Provide the (x, y) coordinate of the cell's center where the given text is located.  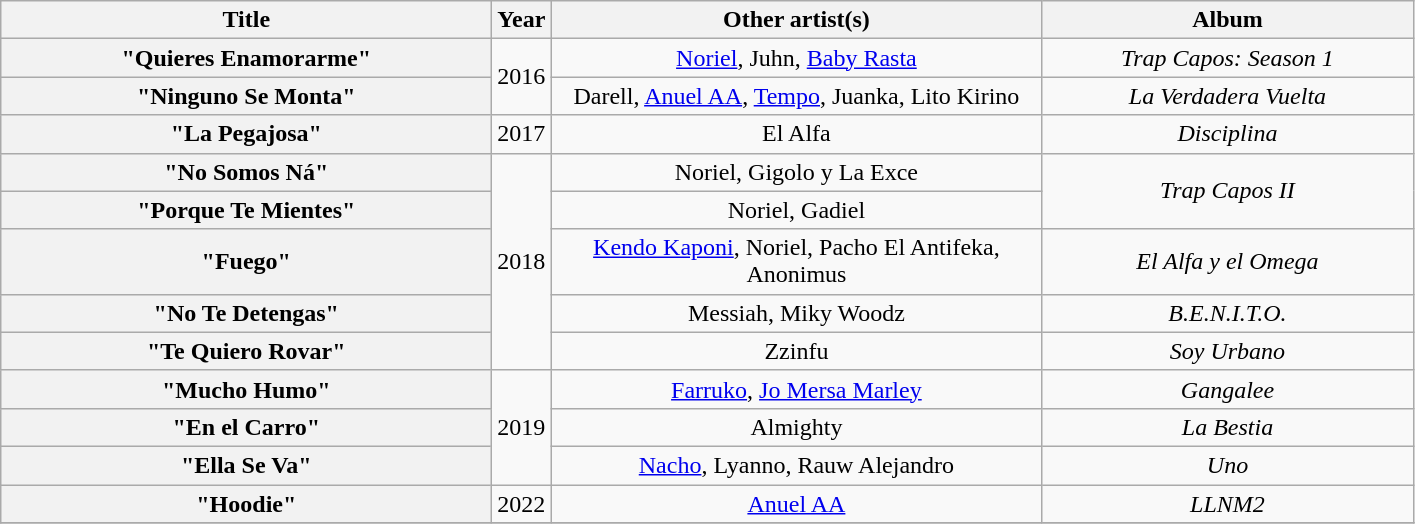
"Mucho Humo" (246, 389)
B.E.N.I.T.O. (1228, 313)
Trap Capos II (1228, 191)
Noriel, Juhn, Baby Rasta (796, 58)
2022 (522, 503)
El Alfa y el Omega (1228, 262)
Uno (1228, 465)
Album (1228, 20)
Noriel, Gigolo y La Exce (796, 172)
"No Te Detengas" (246, 313)
"La Pegajosa" (246, 134)
LLNM2 (1228, 503)
"No Somos Ná" (246, 172)
2016 (522, 77)
"Ninguno Se Monta" (246, 96)
Kendo Kaponi, Noriel, Pacho El Antifeka, Anonimus (796, 262)
2018 (522, 262)
"Hoodie" (246, 503)
El Alfa (796, 134)
2017 (522, 134)
La Verdadera Vuelta (1228, 96)
Other artist(s) (796, 20)
Trap Capos: Season 1 (1228, 58)
2019 (522, 427)
Disciplina (1228, 134)
"Ella Se Va" (246, 465)
Soy Urbano (1228, 351)
Year (522, 20)
"Fuego" (246, 262)
"En el Carro" (246, 427)
Title (246, 20)
Darell, Anuel AA, Tempo, Juanka, Lito Kirino (796, 96)
Noriel, Gadiel (796, 210)
Nacho, Lyanno, Rauw Alejandro (796, 465)
Messiah, Miky Woodz (796, 313)
Zzinfu (796, 351)
La Bestia (1228, 427)
Farruko, Jo Mersa Marley (796, 389)
"Te Quiero Rovar" (246, 351)
"Porque Te Mientes" (246, 210)
Anuel AA (796, 503)
Almighty (796, 427)
"Quieres Enamorarme" (246, 58)
Gangalee (1228, 389)
